Identify which cell holds the provided text, then report its [X, Y] central coordinate. 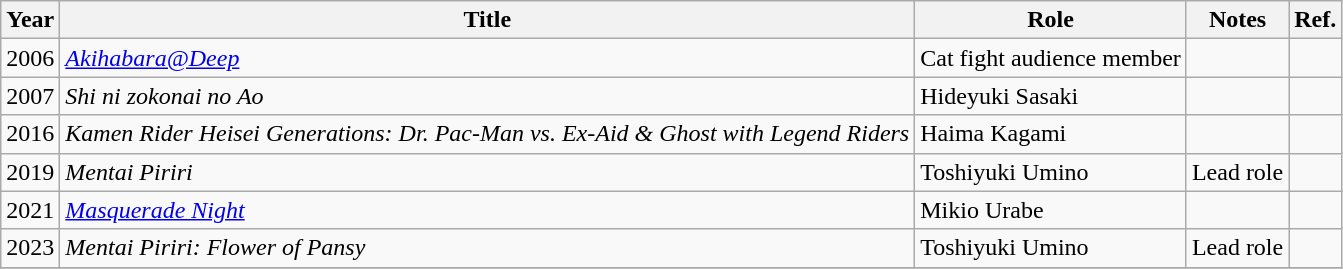
Kamen Rider Heisei Generations: Dr. Pac-Man vs. Ex-Aid & Ghost with Legend Riders [488, 134]
Mentai Piriri [488, 172]
Masquerade Night [488, 210]
Notes [1237, 20]
Mentai Piriri: Flower of Pansy [488, 248]
Ref. [1316, 20]
Hideyuki Sasaki [1051, 96]
2023 [30, 248]
Haima Kagami [1051, 134]
Cat fight audience member [1051, 58]
Title [488, 20]
Year [30, 20]
2007 [30, 96]
Role [1051, 20]
Shi ni zokonai no Ao [488, 96]
Akihabara@Deep [488, 58]
2019 [30, 172]
2021 [30, 210]
Mikio Urabe [1051, 210]
2006 [30, 58]
2016 [30, 134]
